Output the [x, y] coordinate of the center of the cell containing the given text.  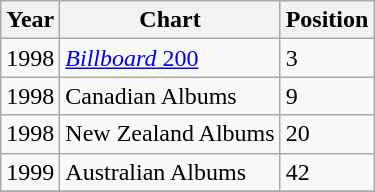
New Zealand Albums [170, 134]
42 [327, 172]
1999 [30, 172]
Australian Albums [170, 172]
Position [327, 20]
Year [30, 20]
3 [327, 58]
9 [327, 96]
Canadian Albums [170, 96]
Chart [170, 20]
20 [327, 134]
Billboard 200 [170, 58]
